Locate the cell with the specified text and output its [X, Y] center coordinate. 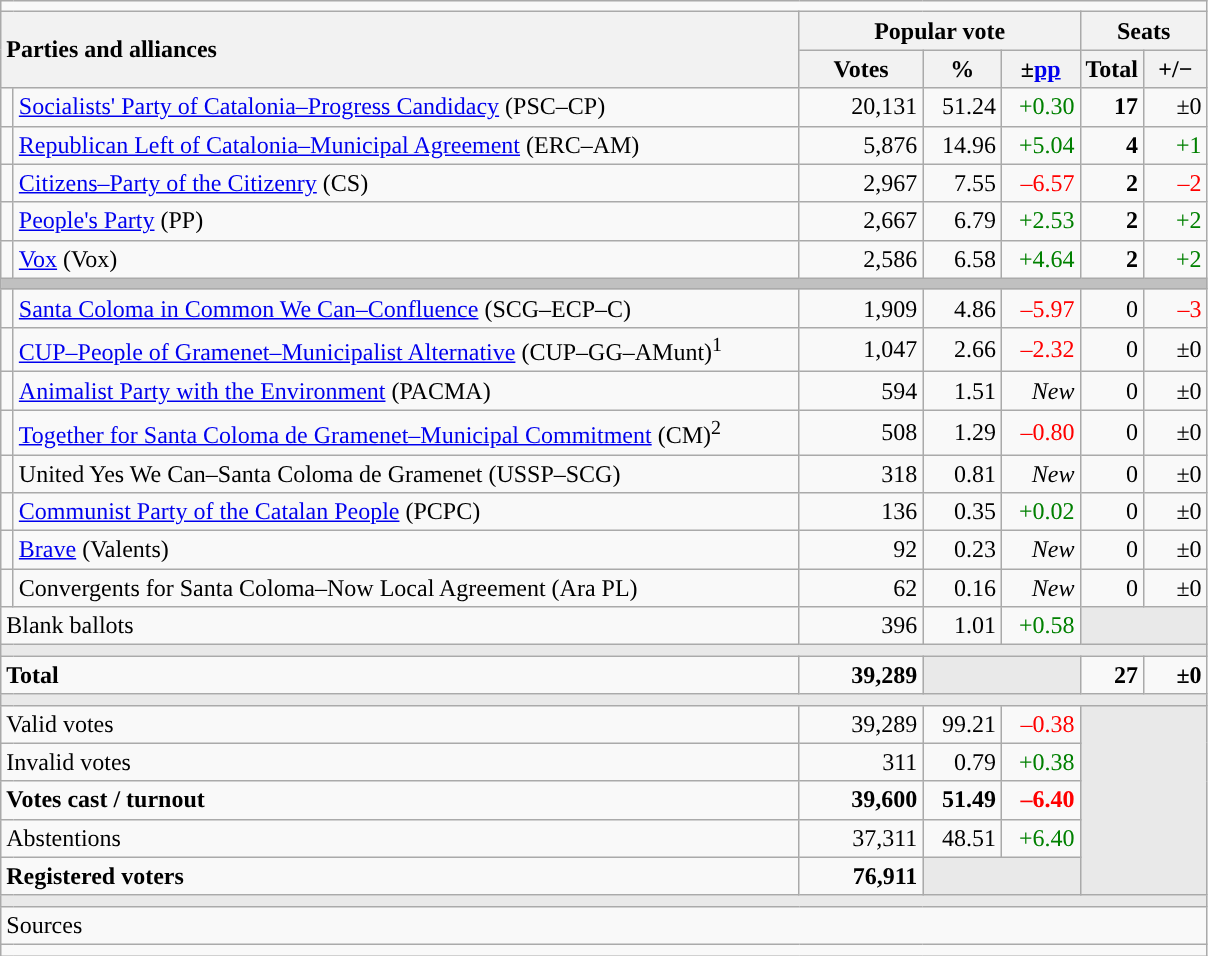
594 [861, 391]
+5.04 [1040, 145]
+2.53 [1040, 221]
–5.97 [1040, 308]
+0.30 [1040, 107]
99.21 [962, 724]
2.66 [962, 350]
1.01 [962, 626]
Santa Coloma in Common We Can–Confluence (SCG–ECP–C) [406, 308]
4 [1112, 145]
0.16 [962, 588]
5,876 [861, 145]
39,600 [861, 800]
–0.80 [1040, 432]
–2 [1176, 183]
Citizens–Party of the Citizenry (CS) [406, 183]
7.55 [962, 183]
76,911 [861, 876]
+1 [1176, 145]
–2.32 [1040, 350]
+4.64 [1040, 259]
20,131 [861, 107]
318 [861, 474]
Popular vote [940, 31]
United Yes We Can–Santa Coloma de Gramenet (USSP–SCG) [406, 474]
62 [861, 588]
–6.40 [1040, 800]
Socialists' Party of Catalonia–Progress Candidacy (PSC–CP) [406, 107]
People's Party (PP) [406, 221]
Blank ballots [400, 626]
136 [861, 512]
1,047 [861, 350]
6.79 [962, 221]
Valid votes [400, 724]
Communist Party of the Catalan People (PCPC) [406, 512]
0.81 [962, 474]
311 [861, 762]
51.49 [962, 800]
27 [1112, 675]
1.51 [962, 391]
6.58 [962, 259]
+/− [1176, 69]
396 [861, 626]
2,967 [861, 183]
–3 [1176, 308]
Invalid votes [400, 762]
Votes [861, 69]
Registered voters [400, 876]
Abstentions [400, 838]
0.23 [962, 550]
Republican Left of Catalonia–Municipal Agreement (ERC–AM) [406, 145]
% [962, 69]
1.29 [962, 432]
–0.38 [1040, 724]
+0.58 [1040, 626]
17 [1112, 107]
51.24 [962, 107]
2,667 [861, 221]
Votes cast / turnout [400, 800]
508 [861, 432]
0.79 [962, 762]
92 [861, 550]
+0.02 [1040, 512]
4.86 [962, 308]
Animalist Party with the Environment (PACMA) [406, 391]
Sources [604, 925]
+6.40 [1040, 838]
14.96 [962, 145]
+0.38 [1040, 762]
Brave (Valents) [406, 550]
Convergents for Santa Coloma–Now Local Agreement (Ara PL) [406, 588]
2,586 [861, 259]
48.51 [962, 838]
1,909 [861, 308]
Vox (Vox) [406, 259]
37,311 [861, 838]
CUP–People of Gramenet–Municipalist Alternative (CUP–GG–AMunt)1 [406, 350]
Seats [1144, 31]
–6.57 [1040, 183]
±pp [1040, 69]
0.35 [962, 512]
Parties and alliances [400, 50]
Together for Santa Coloma de Gramenet–Municipal Commitment (CM)2 [406, 432]
